Output the (x, y) coordinate of the center of the cell containing the given text.  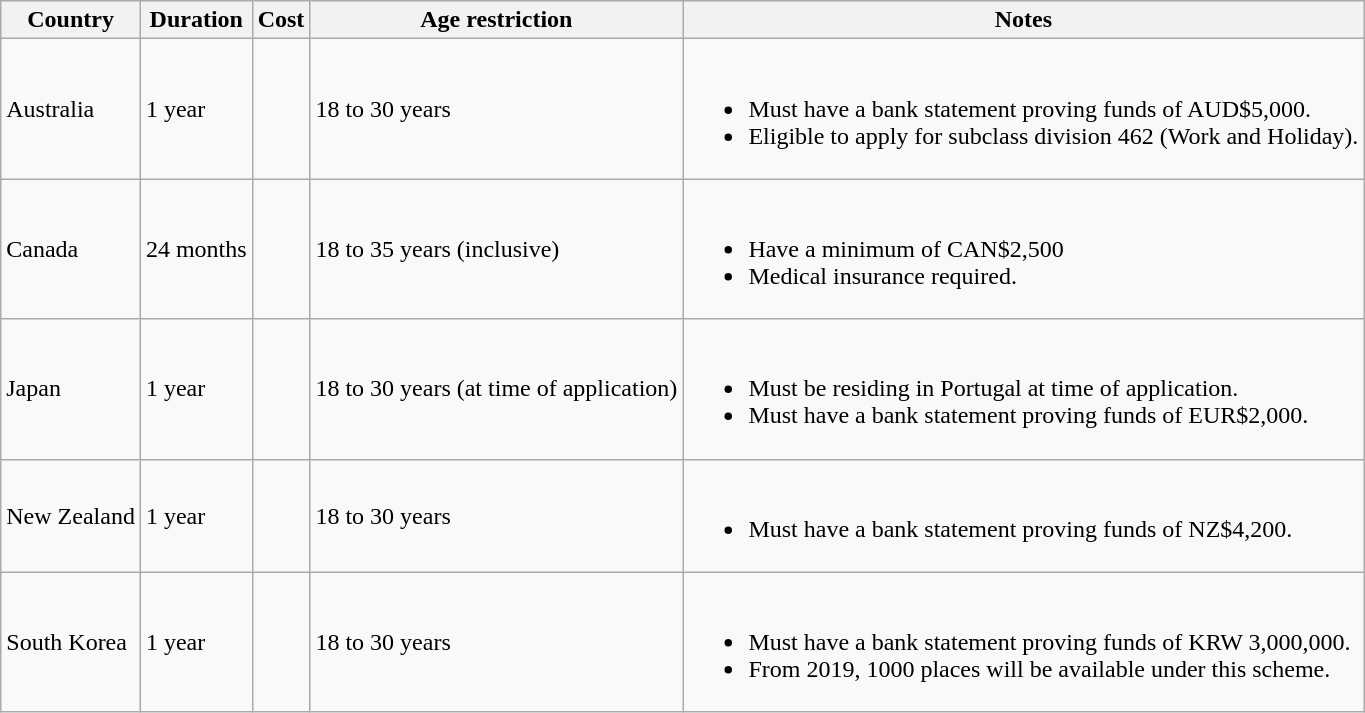
New Zealand (71, 516)
Must have a bank statement proving funds of AUD$5,000.Eligible to apply for subclass division 462 (Work and Holiday). (1024, 109)
Cost (281, 20)
18 to 35 years (inclusive) (496, 249)
Must have a bank statement proving funds of KRW 3,000,000.From 2019, 1000 places will be available under this scheme. (1024, 642)
Australia (71, 109)
Must have a bank statement proving funds of NZ$4,200. (1024, 516)
Have a minimum of CAN$2,500Medical insurance required. (1024, 249)
Must be residing in Portugal at time of application.Must have a bank statement proving funds of EUR$2,000. (1024, 389)
Notes (1024, 20)
18 to 30 years (at time of application) (496, 389)
Age restriction (496, 20)
South Korea (71, 642)
Country (71, 20)
Canada (71, 249)
Duration (196, 20)
Japan (71, 389)
24 months (196, 249)
